Extract the (x, y) coordinate from the center of the cell holding the provided text.  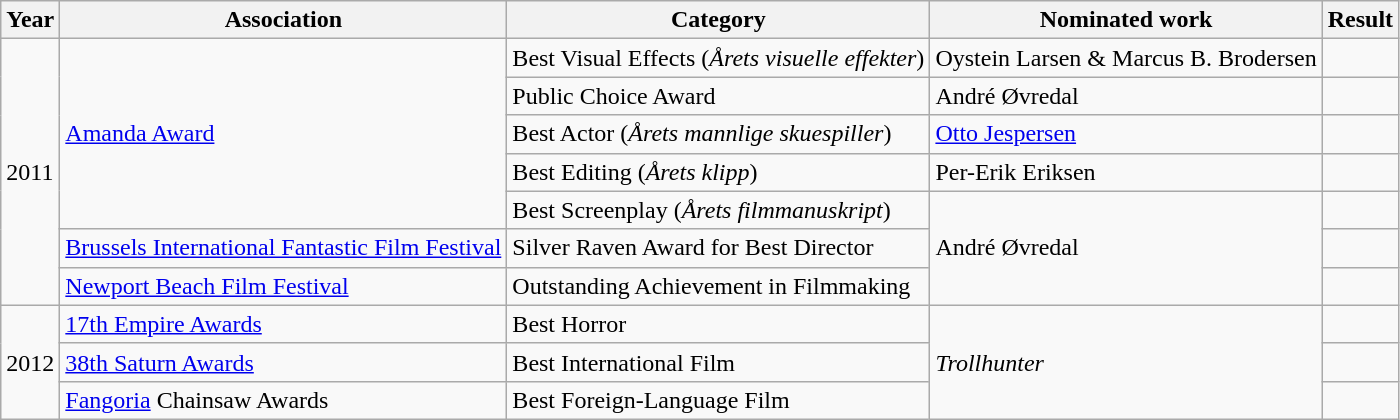
Silver Raven Award for Best Director (718, 248)
Result (1360, 20)
38th Saturn Awards (284, 362)
Fangoria Chainsaw Awards (284, 400)
Per-Erik Eriksen (1126, 172)
2011 (30, 172)
Year (30, 20)
Otto Jespersen (1126, 134)
Best Screenplay (Årets filmmanuskript) (718, 210)
Association (284, 20)
Nominated work (1126, 20)
17th Empire Awards (284, 324)
Amanda Award (284, 134)
Brussels International Fantastic Film Festival (284, 248)
Best Visual Effects (Årets visuelle effekter) (718, 58)
Public Choice Award (718, 96)
Outstanding Achievement in Filmmaking (718, 286)
Best International Film (718, 362)
Newport Beach Film Festival (284, 286)
Oystein Larsen & Marcus B. Brodersen (1126, 58)
2012 (30, 362)
Best Horror (718, 324)
Best Editing (Årets klipp) (718, 172)
Trollhunter (1126, 362)
Best Foreign-Language Film (718, 400)
Best Actor (Årets mannlige skuespiller) (718, 134)
Category (718, 20)
